Pinpoint the cell where the given text exists, returning its [x, y] midpoint coordinate. 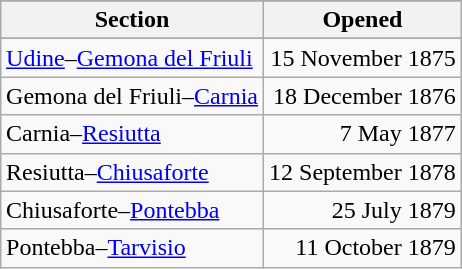
Gemona del Friuli–Carnia [132, 96]
Carnia–Resiutta [132, 134]
Section [132, 20]
Udine–Gemona del Friuli [132, 58]
11 October 1879 [363, 248]
Opened [363, 20]
Chiusaforte–Pontebba [132, 210]
Resiutta–Chiusaforte [132, 172]
18 December 1876 [363, 96]
Pontebba–Tarvisio [132, 248]
12 September 1878 [363, 172]
7 May 1877 [363, 134]
25 July 1879 [363, 210]
15 November 1875 [363, 58]
